Provide the (X, Y) coordinate of the cell's center where the given text is located.  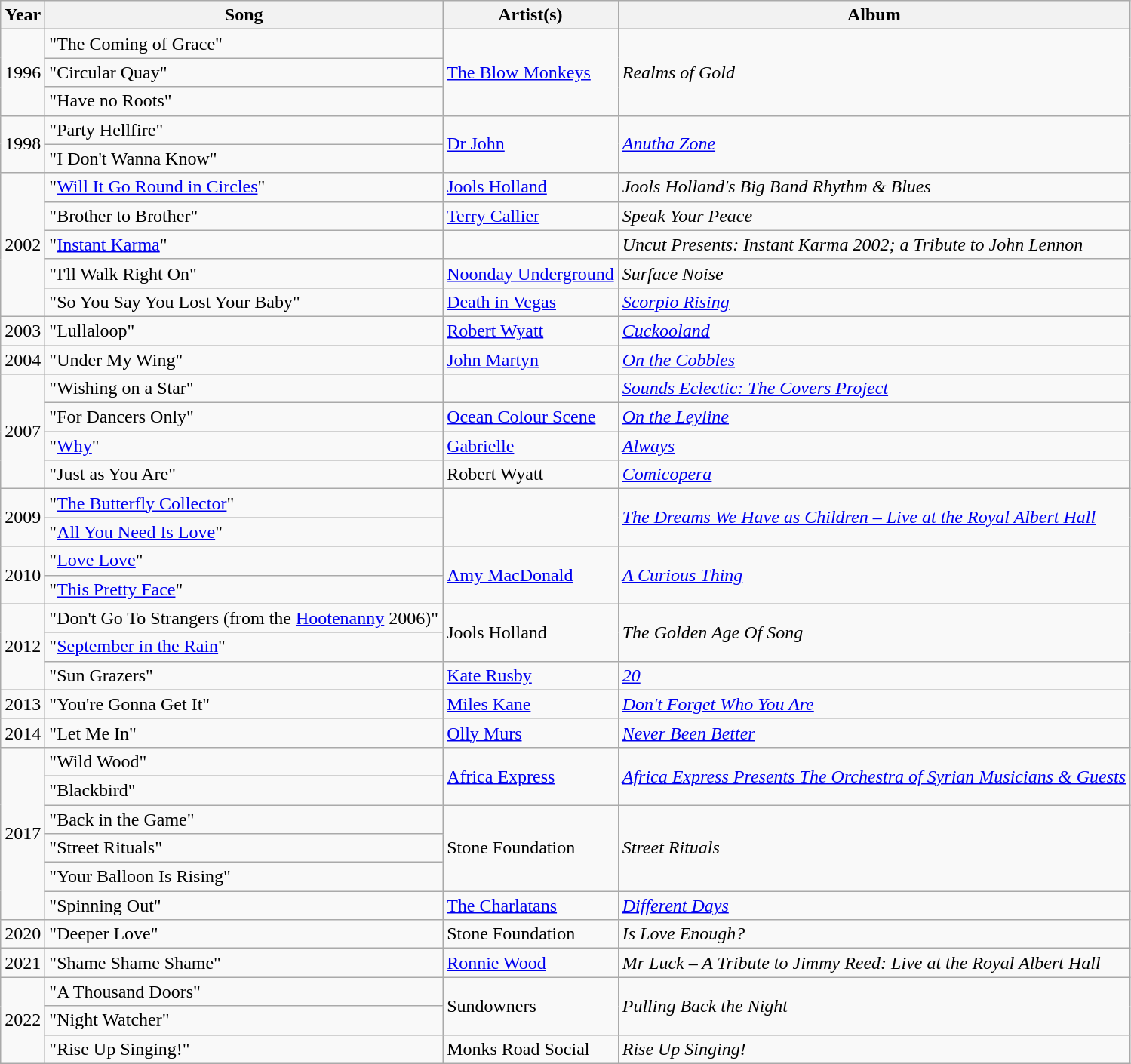
Cuckooland (874, 331)
Artist(s) (531, 15)
"Sun Grazers" (244, 675)
Speak Your Peace (874, 216)
Africa Express (531, 776)
Monks Road Social (531, 1049)
1996 (23, 72)
The Golden Age Of Song (874, 632)
"The Coming of Grace" (244, 44)
2007 (23, 432)
"Blackbird" (244, 790)
2021 (23, 963)
Africa Express Presents The Orchestra of Syrian Musicians & Guests (874, 776)
2009 (23, 518)
Anutha Zone (874, 144)
The Dreams We Have as Children – Live at the Royal Albert Hall (874, 518)
Scorpio Rising (874, 302)
"For Dancers Only" (244, 417)
Year (23, 15)
Don't Forget Who You Are (874, 704)
"Under My Wing" (244, 360)
2013 (23, 704)
"Brother to Brother" (244, 216)
On the Cobbles (874, 360)
"Wild Wood" (244, 761)
"I Don't Wanna Know" (244, 158)
"This Pretty Face" (244, 589)
"Deeper Love" (244, 934)
"A Thousand Doors" (244, 992)
Sounds Eclectic: The Covers Project (874, 389)
Pulling Back the Night (874, 1006)
The Charlatans (531, 906)
Gabrielle (531, 446)
2014 (23, 733)
Sundowners (531, 1006)
Comicopera (874, 475)
"All You Need Is Love" (244, 532)
"So You Say You Lost Your Baby" (244, 302)
"Don't Go To Strangers (from the Hootenanny 2006)" (244, 618)
A Curious Thing (874, 575)
2022 (23, 1020)
2004 (23, 360)
Ocean Colour Scene (531, 417)
"The Butterfly Collector" (244, 503)
"Why" (244, 446)
Surface Noise (874, 273)
"Lullaloop" (244, 331)
"Instant Karma" (244, 244)
Song (244, 15)
2010 (23, 575)
"You're Gonna Get It" (244, 704)
"Street Rituals" (244, 848)
On the Leyline (874, 417)
The Blow Monkeys (531, 72)
Dr John (531, 144)
Uncut Presents: Instant Karma 2002; a Tribute to John Lennon (874, 244)
Different Days (874, 906)
Always (874, 446)
2020 (23, 934)
Jools Holland's Big Band Rhythm & Blues (874, 187)
Noonday Underground (531, 273)
"Night Watcher" (244, 1020)
"Let Me In" (244, 733)
"Circular Quay" (244, 72)
"Wishing on a Star" (244, 389)
20 (874, 675)
2003 (23, 331)
"Just as You Are" (244, 475)
Olly Murs (531, 733)
"Back in the Game" (244, 819)
John Martyn (531, 360)
Never Been Better (874, 733)
2002 (23, 244)
Amy MacDonald (531, 575)
"Rise Up Singing!" (244, 1049)
"I'll Walk Right On" (244, 273)
Terry Callier (531, 216)
"Spinning Out" (244, 906)
Death in Vegas (531, 302)
2012 (23, 647)
Is Love Enough? (874, 934)
"September in the Rain" (244, 647)
"Shame Shame Shame" (244, 963)
Street Rituals (874, 847)
Kate Rusby (531, 675)
Ronnie Wood (531, 963)
"Will It Go Round in Circles" (244, 187)
"Party Hellfire" (244, 130)
1998 (23, 144)
2017 (23, 833)
"Your Balloon Is Rising" (244, 877)
Realms of Gold (874, 72)
Rise Up Singing! (874, 1049)
Album (874, 15)
Miles Kane (531, 704)
Mr Luck – A Tribute to Jimmy Reed: Live at the Royal Albert Hall (874, 963)
"Have no Roots" (244, 101)
"Love Love" (244, 561)
